Return the (x, y) coordinate for the center point of the cell that contains the specified text.  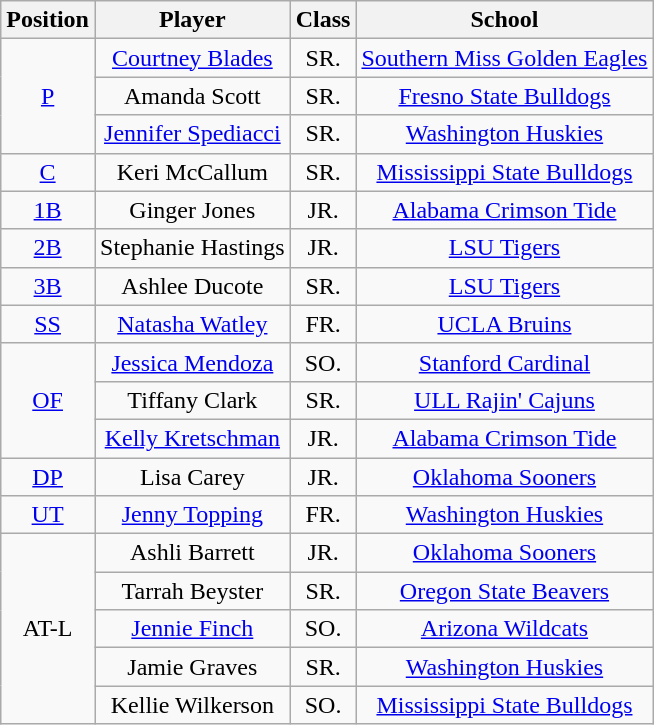
SS (48, 324)
Ashlee Ducote (192, 286)
1B (48, 210)
UCLA Bruins (504, 324)
Jennie Finch (192, 629)
Jennifer Spediacci (192, 134)
Keri McCallum (192, 172)
Oregon State Beavers (504, 591)
Jamie Graves (192, 667)
Tiffany Clark (192, 400)
Courtney Blades (192, 58)
ULL Rajin' Cajuns (504, 400)
Position (48, 20)
AT-L (48, 629)
OF (48, 400)
Arizona Wildcats (504, 629)
Player (192, 20)
Tarrah Beyster (192, 591)
Stephanie Hastings (192, 248)
2B (48, 248)
Ginger Jones (192, 210)
Kelly Kretschman (192, 438)
3B (48, 286)
C (48, 172)
Natasha Watley (192, 324)
Fresno State Bulldogs (504, 96)
Amanda Scott (192, 96)
Kellie Wilkerson (192, 705)
P (48, 96)
Jessica Mendoza (192, 362)
UT (48, 515)
Ashli Barrett (192, 553)
Jenny Topping (192, 515)
Lisa Carey (192, 477)
Class (323, 20)
Southern Miss Golden Eagles (504, 58)
School (504, 20)
DP (48, 477)
Stanford Cardinal (504, 362)
